For the text-containing cell, return its midpoint in [x, y] coordinate format. 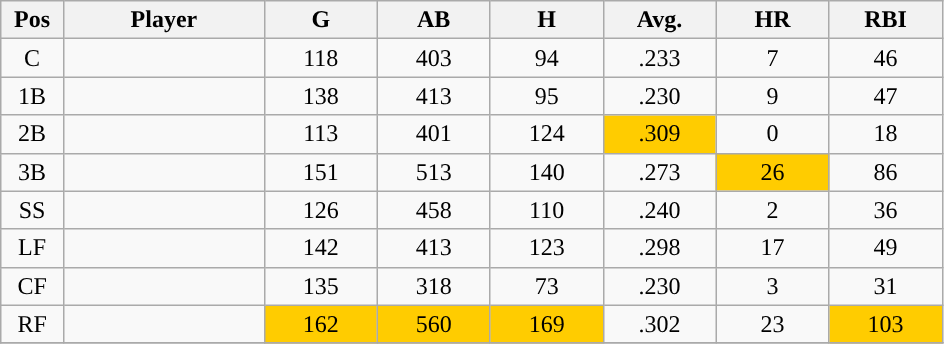
73 [546, 286]
31 [886, 286]
26 [772, 172]
403 [434, 58]
3 [772, 286]
3B [32, 172]
103 [886, 324]
C [32, 58]
.302 [660, 324]
SS [32, 210]
7 [772, 58]
113 [320, 134]
0 [772, 134]
142 [320, 248]
110 [546, 210]
.240 [660, 210]
CF [32, 286]
1B [32, 96]
.233 [660, 58]
123 [546, 248]
94 [546, 58]
124 [546, 134]
.298 [660, 248]
Avg. [660, 20]
401 [434, 134]
36 [886, 210]
46 [886, 58]
560 [434, 324]
17 [772, 248]
RBI [886, 20]
9 [772, 96]
513 [434, 172]
2 [772, 210]
118 [320, 58]
RF [32, 324]
23 [772, 324]
2B [32, 134]
95 [546, 96]
H [546, 20]
Pos [32, 20]
318 [434, 286]
126 [320, 210]
138 [320, 96]
162 [320, 324]
.273 [660, 172]
HR [772, 20]
86 [886, 172]
.309 [660, 134]
169 [546, 324]
49 [886, 248]
135 [320, 286]
140 [546, 172]
G [320, 20]
151 [320, 172]
AB [434, 20]
LF [32, 248]
47 [886, 96]
458 [434, 210]
18 [886, 134]
Player [164, 20]
